Locate the cell with the specified text and output its (x, y) center coordinate. 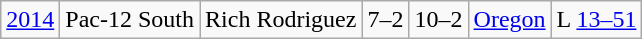
10–2 (438, 20)
Pac-12 South (130, 20)
L 13–51 (596, 20)
Rich Rodriguez (281, 20)
Oregon (510, 20)
2014 (30, 20)
7–2 (386, 20)
